Find where the given text appears and provide that cell's center as [X, Y] coordinate. 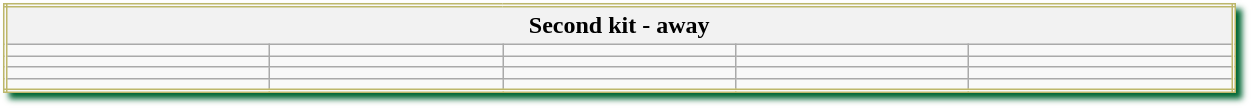
Second kit - away [619, 25]
